Find where the given text appears and provide that cell's center as [X, Y] coordinate. 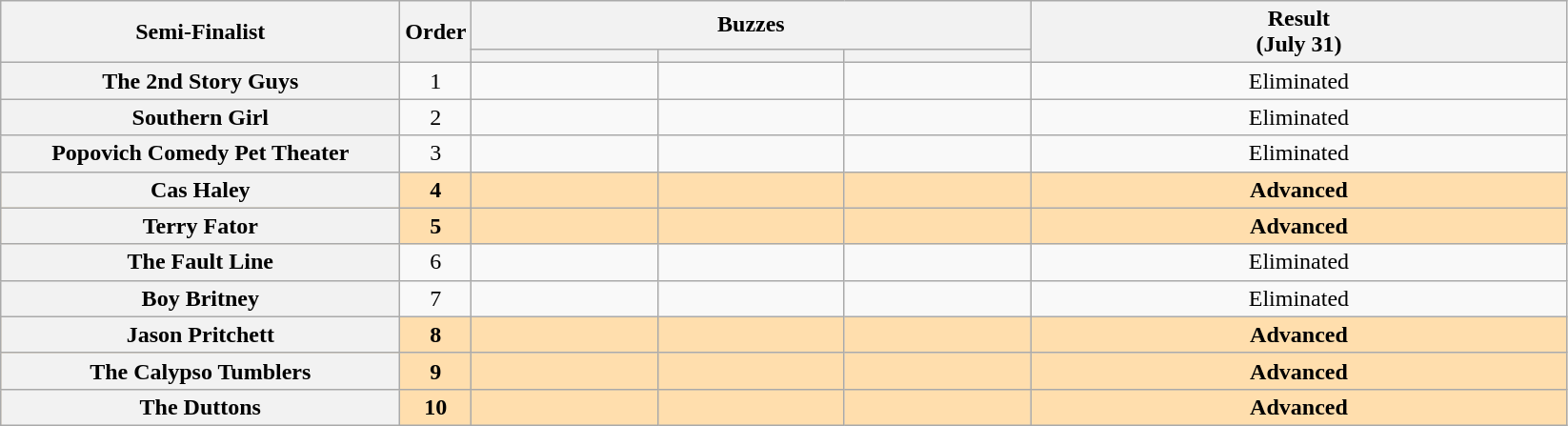
1 [436, 81]
The Calypso Tumblers [200, 371]
Order [436, 32]
9 [436, 371]
The Duttons [200, 407]
Result (July 31) [1299, 32]
Cas Haley [200, 190]
6 [436, 262]
4 [436, 190]
Terry Fator [200, 226]
2 [436, 117]
The 2nd Story Guys [200, 81]
Semi-Finalist [200, 32]
5 [436, 226]
Boy Britney [200, 298]
3 [436, 153]
Jason Pritchett [200, 335]
10 [436, 407]
Southern Girl [200, 117]
7 [436, 298]
Popovich Comedy Pet Theater [200, 153]
The Fault Line [200, 262]
8 [436, 335]
Buzzes [751, 25]
